Return the (x, y) coordinate for the center point of the cell that contains the specified text.  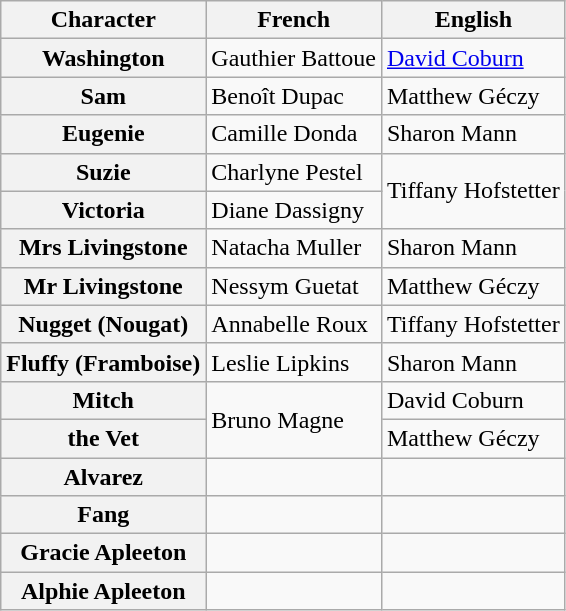
Alphie Apleeton (104, 591)
Sam (104, 96)
Bruno Magne (294, 419)
Fluffy (Framboise) (104, 362)
English (473, 20)
Washington (104, 58)
Natacha Muller (294, 248)
Benoît Dupac (294, 96)
the Vet (104, 438)
Eugenie (104, 134)
Nessym Guetat (294, 286)
Mr Livingstone (104, 286)
Leslie Lipkins (294, 362)
Alvarez (104, 477)
Fang (104, 515)
Camille Donda (294, 134)
Suzie (104, 172)
Diane Dassigny (294, 210)
Annabelle Roux (294, 324)
Mitch (104, 400)
Gracie Apleeton (104, 553)
Character (104, 20)
Nugget (Nougat) (104, 324)
French (294, 20)
Mrs Livingstone (104, 248)
Gauthier Battoue (294, 58)
Victoria (104, 210)
Charlyne Pestel (294, 172)
